Detect which cell encompasses the target text, then output its [x, y] center coordinate. 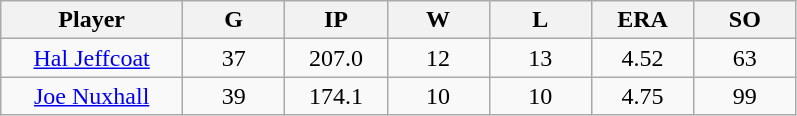
Player [92, 20]
IP [336, 20]
207.0 [336, 58]
13 [540, 58]
ERA [642, 20]
174.1 [336, 96]
63 [745, 58]
4.52 [642, 58]
SO [745, 20]
Hal Jeffcoat [92, 58]
12 [438, 58]
G [234, 20]
37 [234, 58]
99 [745, 96]
Joe Nuxhall [92, 96]
L [540, 20]
39 [234, 96]
W [438, 20]
4.75 [642, 96]
